Output the [X, Y] coordinate of the center of the cell containing the given text.  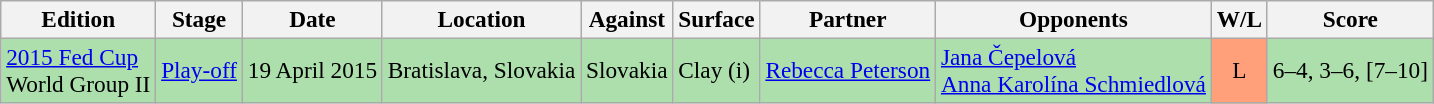
L [1239, 70]
Location [481, 19]
Rebecca Peterson [848, 70]
W/L [1239, 19]
Partner [848, 19]
Bratislava, Slovakia [481, 70]
Jana Čepelová Anna Karolína Schmiedlová [1074, 70]
2015 Fed Cup World Group II [78, 70]
Clay (i) [716, 70]
Slovakia [627, 70]
Opponents [1074, 19]
6–4, 3–6, [7–10] [1350, 70]
19 April 2015 [312, 70]
Score [1350, 19]
Play-off [200, 70]
Date [312, 19]
Surface [716, 19]
Against [627, 19]
Stage [200, 19]
Edition [78, 19]
